Capture the cell that displays the provided text and extract its (X, Y) central coordinate. 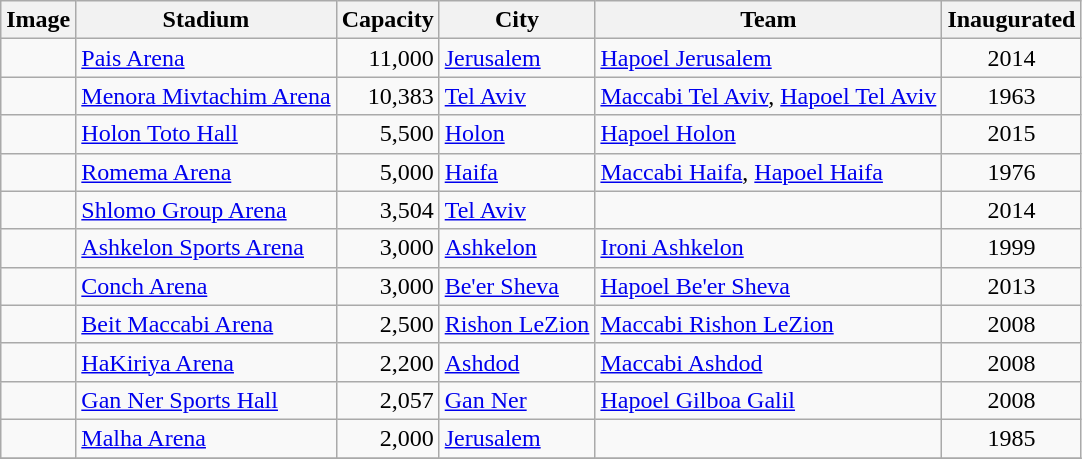
5,000 (388, 172)
HaKiriya Arena (206, 362)
1976 (1012, 172)
Holon Toto Hall (206, 134)
City (517, 20)
Be'er Sheva (517, 286)
Capacity (388, 20)
Hapoel Be'er Sheva (768, 286)
Maccabi Rishon LeZion (768, 324)
Malha Arena (206, 438)
11,000 (388, 58)
Image (38, 20)
1963 (1012, 96)
Romema Arena (206, 172)
Pais Arena (206, 58)
Menora Mivtachim Arena (206, 96)
3,504 (388, 210)
2013 (1012, 286)
Rishon LeZion (517, 324)
Holon (517, 134)
Maccabi Tel Aviv, Hapoel Tel Aviv (768, 96)
Ironi Ashkelon (768, 248)
1985 (1012, 438)
Team (768, 20)
2,057 (388, 400)
2,500 (388, 324)
2,200 (388, 362)
5,500 (388, 134)
Hapoel Gilboa Galil (768, 400)
Ashkelon Sports Arena (206, 248)
2015 (1012, 134)
Hapoel Jerusalem (768, 58)
Gan Ner (517, 400)
Beit Maccabi Arena (206, 324)
1999 (1012, 248)
2,000 (388, 438)
Stadium (206, 20)
Conch Arena (206, 286)
10,383 (388, 96)
Shlomo Group Arena (206, 210)
Maccabi Haifa, Hapoel Haifa (768, 172)
Gan Ner Sports Hall (206, 400)
Haifa (517, 172)
Maccabi Ashdod (768, 362)
Ashkelon (517, 248)
Inaugurated (1012, 20)
Ashdod (517, 362)
Hapoel Holon (768, 134)
